Return [x, y] of the center of cell containing provided text 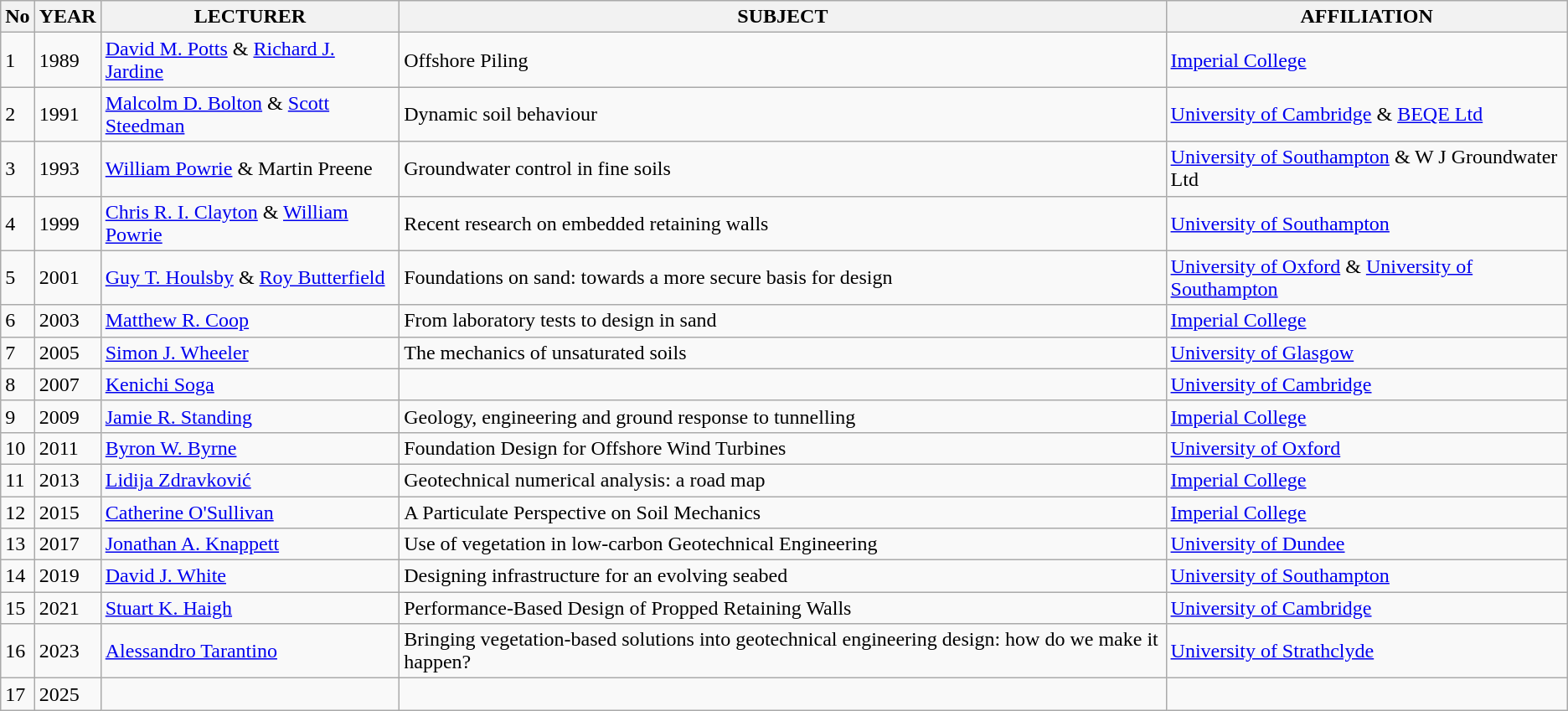
Lidija Zdravković [250, 480]
16 [18, 652]
1999 [67, 223]
No [18, 17]
From laboratory tests to design in sand [782, 321]
AFFILIATION [1367, 17]
Jamie R. Standing [250, 416]
University of Oxford & University of Southampton [1367, 278]
2017 [67, 544]
15 [18, 608]
University of Cambridge & BEQE Ltd [1367, 114]
Foundation Design for Offshore Wind Turbines [782, 448]
Geotechnical numerical analysis: a road map [782, 480]
Stuart K. Haigh [250, 608]
William Powrie & Martin Preene [250, 169]
Matthew R. Coop [250, 321]
4 [18, 223]
10 [18, 448]
1989 [67, 60]
2013 [67, 480]
University of Glasgow [1367, 353]
13 [18, 544]
The mechanics of unsaturated soils [782, 353]
David J. White [250, 576]
2023 [67, 652]
3 [18, 169]
8 [18, 384]
Dynamic soil behaviour [782, 114]
University of Oxford [1367, 448]
2007 [67, 384]
Use of vegetation in low-carbon Geotechnical Engineering [782, 544]
Designing infrastructure for an evolving seabed [782, 576]
Groundwater control in fine soils [782, 169]
Catherine O'Sullivan [250, 512]
Jonathan A. Knappett [250, 544]
Kenichi Soga [250, 384]
Bringing vegetation-based solutions into geotechnical engineering design: how do we make it happen? [782, 652]
Geology, engineering and ground response to tunnelling [782, 416]
1993 [67, 169]
14 [18, 576]
9 [18, 416]
University of Strathclyde [1367, 652]
LECTURER [250, 17]
2003 [67, 321]
Alessandro Tarantino [250, 652]
5 [18, 278]
A Particulate Perspective on Soil Mechanics [782, 512]
YEAR [67, 17]
2001 [67, 278]
Recent research on embedded retaining walls [782, 223]
2009 [67, 416]
1991 [67, 114]
2019 [67, 576]
Foundations on sand: towards a more secure basis for design [782, 278]
Byron W. Byrne [250, 448]
Malcolm D. Bolton & Scott Steedman [250, 114]
2025 [67, 694]
2015 [67, 512]
2021 [67, 608]
Offshore Piling [782, 60]
Simon J. Wheeler [250, 353]
7 [18, 353]
SUBJECT [782, 17]
11 [18, 480]
Performance-Based Design of Propped Retaining Walls [782, 608]
University of Southampton & W J Groundwater Ltd [1367, 169]
2005 [67, 353]
2011 [67, 448]
1 [18, 60]
Guy T. Houlsby & Roy Butterfield [250, 278]
12 [18, 512]
Chris R. I. Clayton & William Powrie [250, 223]
17 [18, 694]
2 [18, 114]
David M. Potts & Richard J. Jardine [250, 60]
6 [18, 321]
University of Dundee [1367, 544]
